Scan for the cell matching the given text and deliver its (x, y) coordinate at center. 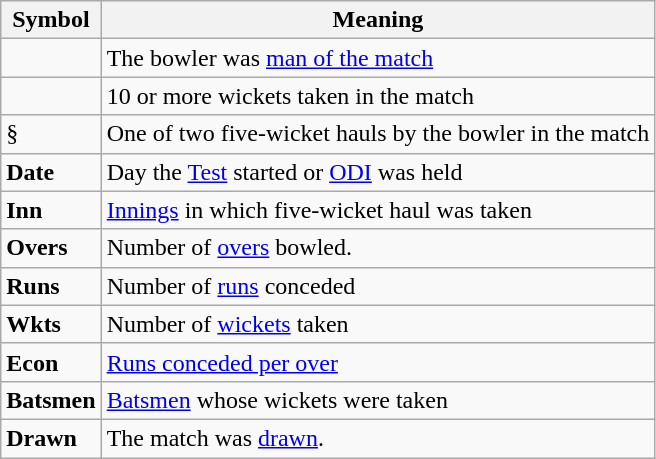
Inn (51, 210)
Runs conceded per over (378, 362)
Wkts (51, 324)
Number of wickets taken (378, 324)
Overs (51, 248)
Symbol (51, 20)
Batsmen (51, 400)
Batsmen whose wickets were taken (378, 400)
§ (51, 134)
The bowler was man of the match (378, 58)
One of two five-wicket hauls by the bowler in the match (378, 134)
Econ (51, 362)
Meaning (378, 20)
Date (51, 172)
10 or more wickets taken in the match (378, 96)
Number of overs bowled. (378, 248)
Drawn (51, 438)
Number of runs conceded (378, 286)
Innings in which five-wicket haul was taken (378, 210)
Runs (51, 286)
The match was drawn. (378, 438)
Day the Test started or ODI was held (378, 172)
